Return (X, Y) of the center of cell containing provided text 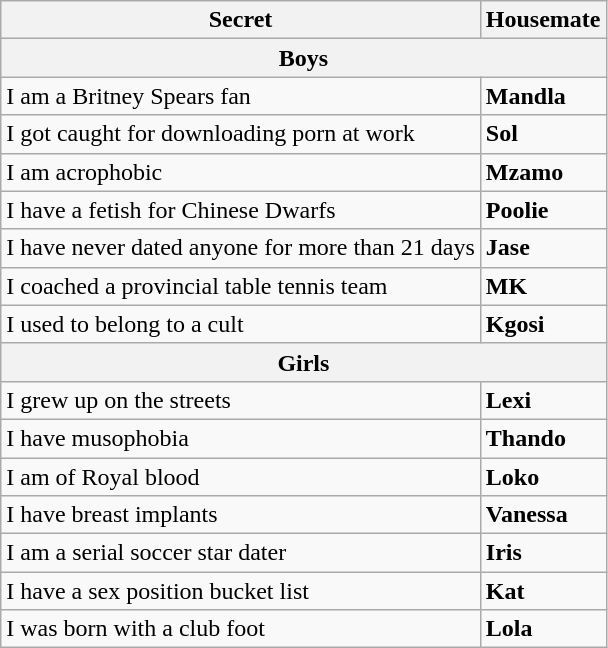
I am a Britney Spears fan (241, 96)
I coached a provincial table tennis team (241, 286)
I got caught for downloading porn at work (241, 134)
I have breast implants (241, 515)
Loko (543, 477)
Poolie (543, 210)
Jase (543, 248)
Lola (543, 629)
I used to belong to a cult (241, 324)
Girls (304, 362)
Thando (543, 438)
I was born with a club foot (241, 629)
I grew up on the streets (241, 400)
Kgosi (543, 324)
Sol (543, 134)
Iris (543, 553)
Kat (543, 591)
Boys (304, 58)
I am acrophobic (241, 172)
Vanessa (543, 515)
I have never dated anyone for more than 21 days (241, 248)
I have musophobia (241, 438)
I am a serial soccer star dater (241, 553)
Housemate (543, 20)
Mzamo (543, 172)
MK (543, 286)
I am of Royal blood (241, 477)
Secret (241, 20)
I have a fetish for Chinese Dwarfs (241, 210)
I have a sex position bucket list (241, 591)
Mandla (543, 96)
Lexi (543, 400)
